Return (X, Y) of the center of cell containing provided text 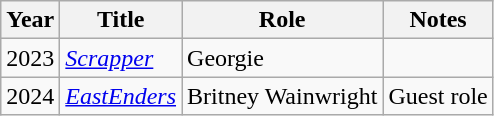
Title (121, 20)
Britney Wainwright (282, 96)
Scrapper (121, 58)
Year (30, 20)
2023 (30, 58)
2024 (30, 96)
EastEnders (121, 96)
Role (282, 20)
Notes (438, 20)
Georgie (282, 58)
Guest role (438, 96)
